Return [x, y] of the center of cell containing provided text 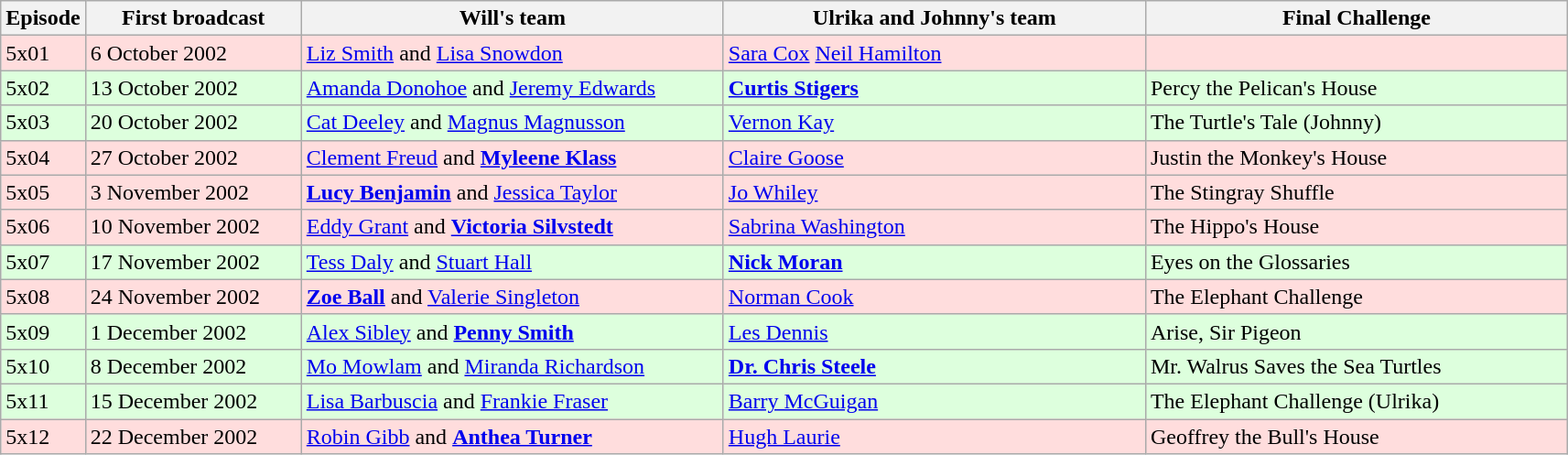
6 October 2002 [193, 53]
The Elephant Challenge (Ulrika) [1357, 401]
Justin the Monkey's House [1357, 157]
Eddy Grant and Victoria Silvstedt [513, 227]
Curtis Stigers [934, 88]
5x04 [43, 157]
5x06 [43, 227]
5x02 [43, 88]
Tess Daly and Stuart Hall [513, 262]
Eyes on the Glossaries [1357, 262]
Norman Cook [934, 297]
Barry McGuigan [934, 401]
Sara Cox Neil Hamilton [934, 53]
15 December 2002 [193, 401]
The Hippo's House [1357, 227]
5x05 [43, 192]
Lucy Benjamin and Jessica Taylor [513, 192]
First broadcast [193, 18]
5x08 [43, 297]
Claire Goose [934, 157]
5x01 [43, 53]
3 November 2002 [193, 192]
Hugh Laurie [934, 437]
Amanda Donohoe and Jeremy Edwards [513, 88]
Final Challenge [1357, 18]
1 December 2002 [193, 331]
5x10 [43, 366]
8 December 2002 [193, 366]
Alex Sibley and Penny Smith [513, 331]
Arise, Sir Pigeon [1357, 331]
The Stingray Shuffle [1357, 192]
Lisa Barbuscia and Frankie Fraser [513, 401]
10 November 2002 [193, 227]
13 October 2002 [193, 88]
17 November 2002 [193, 262]
Jo Whiley [934, 192]
24 November 2002 [193, 297]
The Turtle's Tale (Johnny) [1357, 123]
Will's team [513, 18]
Cat Deeley and Magnus Magnusson [513, 123]
Episode [43, 18]
Clement Freud and Myleene Klass [513, 157]
Vernon Kay [934, 123]
Ulrika and Johnny's team [934, 18]
Sabrina Washington [934, 227]
Mr. Walrus Saves the Sea Turtles [1357, 366]
Geoffrey the Bull's House [1357, 437]
5x12 [43, 437]
5x07 [43, 262]
Dr. Chris Steele [934, 366]
Percy the Pelican's House [1357, 88]
20 October 2002 [193, 123]
Nick Moran [934, 262]
27 October 2002 [193, 157]
Robin Gibb and Anthea Turner [513, 437]
Mo Mowlam and Miranda Richardson [513, 366]
5x11 [43, 401]
22 December 2002 [193, 437]
5x03 [43, 123]
Liz Smith and Lisa Snowdon [513, 53]
The Elephant Challenge [1357, 297]
5x09 [43, 331]
Zoe Ball and Valerie Singleton [513, 297]
Les Dennis [934, 331]
